Output the [X, Y] coordinate of the center of the cell containing the given text.  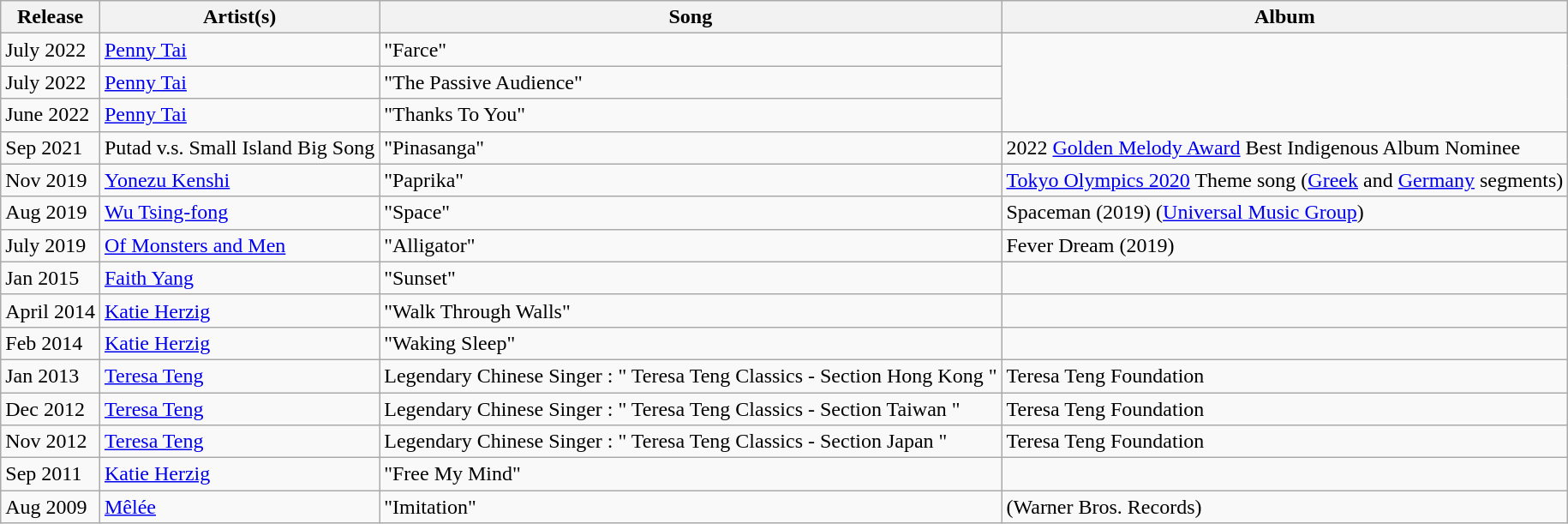
Song [691, 17]
"Pinasanga" [691, 148]
"Free My Mind" [691, 474]
"Sunset" [691, 278]
Legendary Chinese Singer : " Teresa Teng Classics - Section Hong Kong " [691, 376]
(Warner Bros. Records) [1285, 507]
Faith Yang [239, 278]
"The Passive Audience" [691, 82]
Jan 2015 [51, 278]
Artist(s) [239, 17]
Legendary Chinese Singer : " Teresa Teng Classics - Section Japan " [691, 442]
"Alligator" [691, 245]
April 2014 [51, 310]
Putad v.s. Small Island Big Song [239, 148]
Yonezu Kenshi [239, 180]
Dec 2012 [51, 409]
Jan 2013 [51, 376]
"Waking Sleep" [691, 343]
"Space" [691, 213]
June 2022 [51, 115]
Aug 2019 [51, 213]
"Imitation" [691, 507]
"Farce" [691, 50]
Sep 2021 [51, 148]
Sep 2011 [51, 474]
Nov 2019 [51, 180]
Tokyo Olympics 2020 Theme song (Greek and Germany segments) [1285, 180]
July 2019 [51, 245]
Legendary Chinese Singer : " Teresa Teng Classics - Section Taiwan " [691, 409]
Wu Tsing-fong [239, 213]
Feb 2014 [51, 343]
Of Monsters and Men [239, 245]
Release [51, 17]
"Walk Through Walls" [691, 310]
Fever Dream (2019) [1285, 245]
"Thanks To You" [691, 115]
2022 Golden Melody Award Best Indigenous Album Nominee [1285, 148]
"Paprika" [691, 180]
Album [1285, 17]
Mêlée [239, 507]
Nov 2012 [51, 442]
Spaceman (2019) (Universal Music Group) [1285, 213]
Aug 2009 [51, 507]
